For the text-containing cell, return its midpoint in (X, Y) coordinate format. 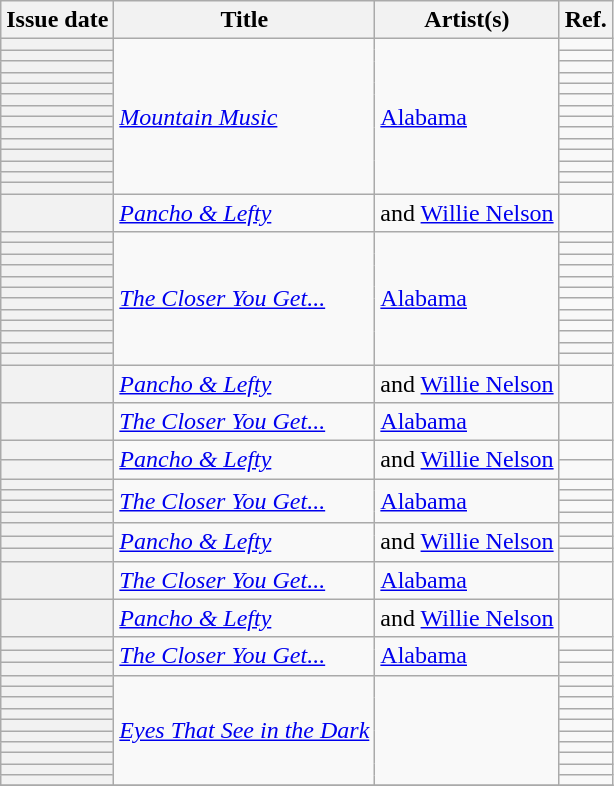
Ref. (586, 20)
Issue date (58, 20)
Mountain Music (244, 116)
Eyes That See in the Dark (244, 730)
Title (244, 20)
Artist(s) (467, 20)
